For the text-containing cell, return its midpoint in (X, Y) coordinate format. 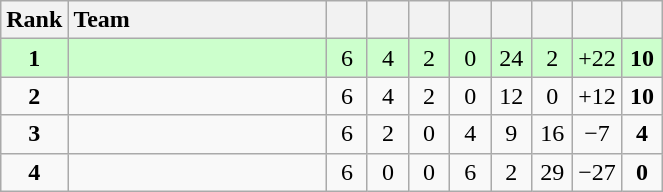
Team (198, 20)
−7 (598, 134)
24 (512, 58)
Rank (34, 20)
16 (552, 134)
+12 (598, 96)
29 (552, 172)
3 (34, 134)
+22 (598, 58)
9 (512, 134)
1 (34, 58)
−27 (598, 172)
12 (512, 96)
